Provide the (X, Y) coordinate of the cell's center where the given text is located.  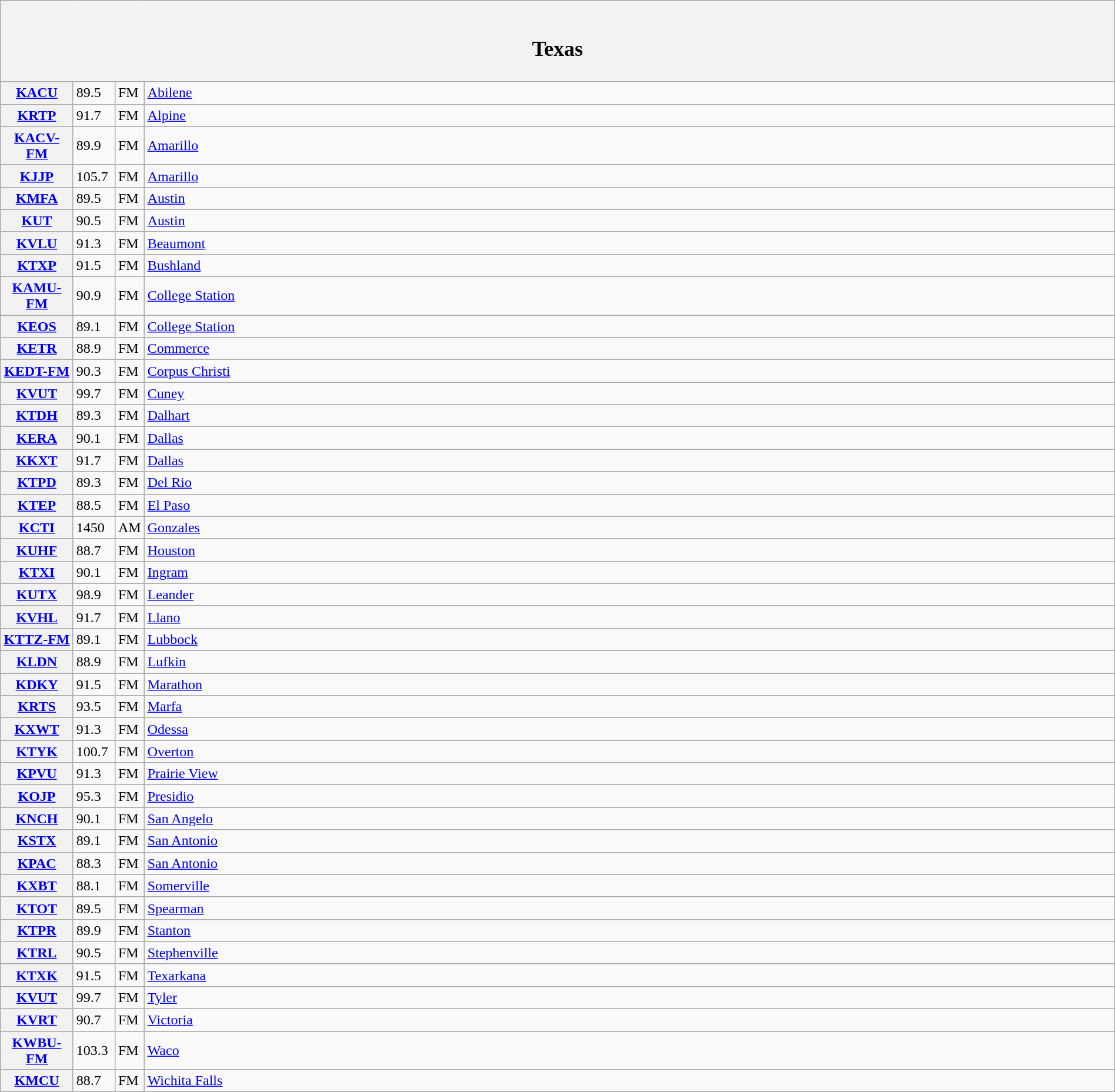
Cuney (629, 393)
Stephenville (629, 953)
Texarkana (629, 975)
KTOT (37, 908)
Overton (629, 752)
Marathon (629, 684)
Dalhart (629, 416)
KKXT (37, 460)
San Angelo (629, 819)
AM (129, 527)
103.3 (94, 1050)
KRTP (37, 115)
Waco (629, 1050)
Somerville (629, 886)
KWBU-FM (37, 1050)
KTPR (37, 930)
Spearman (629, 908)
KTPD (37, 483)
Corpus Christi (629, 371)
El Paso (629, 505)
Leander (629, 595)
Gonzales (629, 527)
Texas (557, 41)
Beaumont (629, 243)
KUTX (37, 595)
90.7 (94, 1020)
KRTS (37, 707)
KDKY (37, 684)
88.5 (94, 505)
Commerce (629, 349)
KTXP (37, 265)
KCTI (37, 527)
90.3 (94, 371)
Odessa (629, 729)
KUT (37, 221)
98.9 (94, 595)
KPAC (37, 863)
Wichita Falls (629, 1081)
KXWT (37, 729)
KTXI (37, 572)
Abilene (629, 93)
90.9 (94, 296)
Ingram (629, 572)
95.3 (94, 796)
KEOS (37, 326)
KUHF (37, 550)
KTTZ-FM (37, 639)
Victoria (629, 1020)
88.3 (94, 863)
KOJP (37, 796)
KTYK (37, 752)
KXBT (37, 886)
Lufkin (629, 662)
KVRT (37, 1020)
KMCU (37, 1081)
KACV-FM (37, 146)
KSTX (37, 841)
105.7 (94, 176)
Stanton (629, 930)
KTEP (37, 505)
Llano (629, 617)
KVLU (37, 243)
KPVU (37, 774)
KERA (37, 438)
Houston (629, 550)
KVHL (37, 617)
KLDN (37, 662)
KMFA (37, 198)
KAMU-FM (37, 296)
KACU (37, 93)
KTDH (37, 416)
Prairie View (629, 774)
KTXK (37, 975)
Tyler (629, 997)
Alpine (629, 115)
Lubbock (629, 639)
88.1 (94, 886)
KNCH (37, 819)
Marfa (629, 707)
Presidio (629, 796)
KEDT-FM (37, 371)
100.7 (94, 752)
Del Rio (629, 483)
KJJP (37, 176)
1450 (94, 527)
93.5 (94, 707)
Bushland (629, 265)
KTRL (37, 953)
KETR (37, 349)
